Locate the cell with the specified text and output its (x, y) center coordinate. 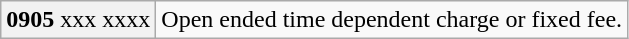
0905 xxx xxxx (78, 20)
Open ended time dependent charge or fixed fee. (392, 20)
